Pinpoint the cell where the given text exists, returning its [X, Y] midpoint coordinate. 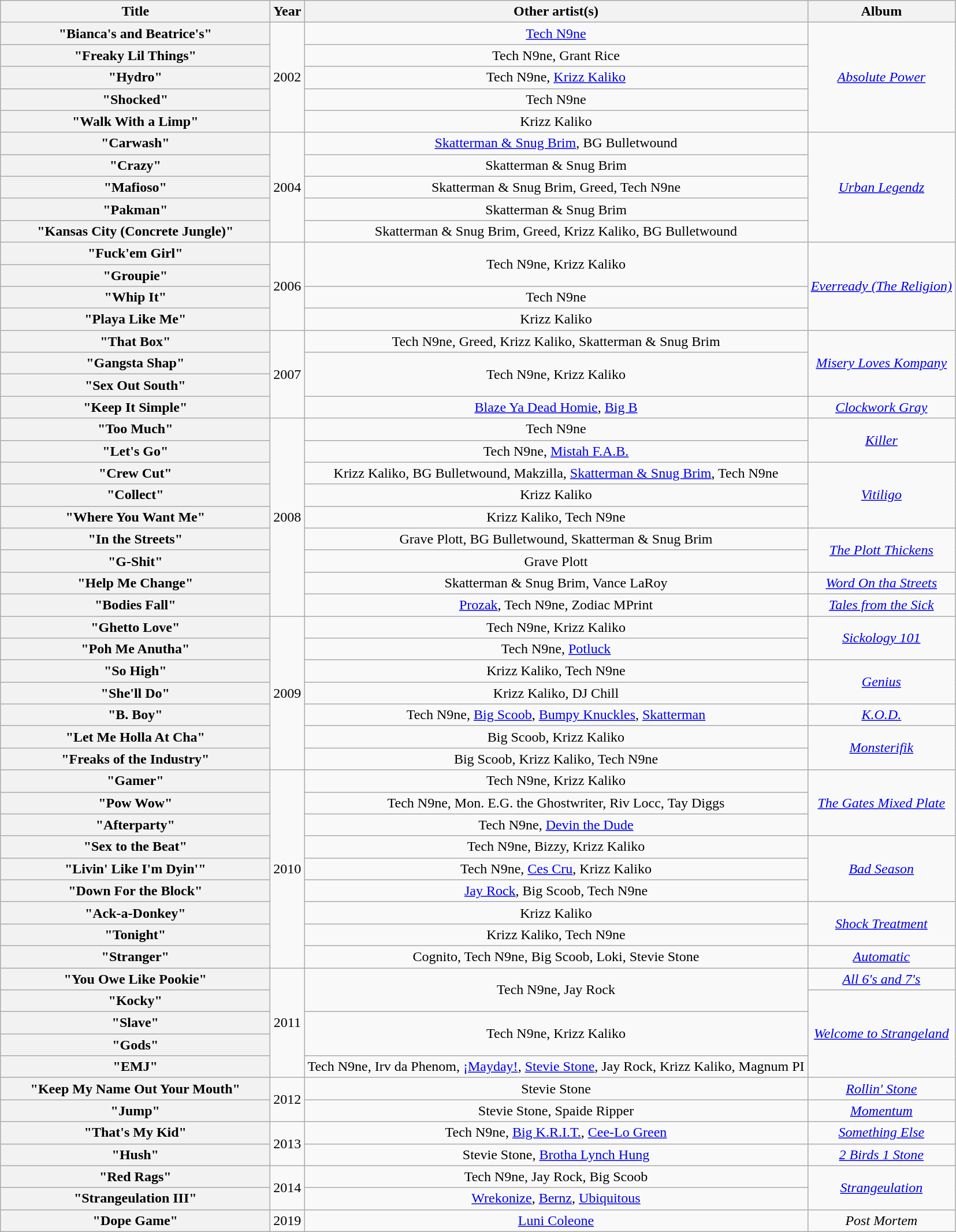
Year [288, 12]
"Crew Cut" [135, 473]
Tech N9ne, Ces Cru, Krizz Kaliko [556, 869]
Monsterifik [881, 748]
Cognito, Tech N9ne, Big Scoob, Loki, Stevie Stone [556, 956]
The Plott Thickens [881, 550]
Tech N9ne, Potluck [556, 649]
Misery Loves Kompany [881, 363]
Tech N9ne, Greed, Krizz Kaliko, Skatterman & Snug Brim [556, 341]
Urban Legendz [881, 187]
Big Scoob, Krizz Kaliko, Tech N9ne [556, 759]
Luni Coleone [556, 1220]
2010 [288, 869]
Momentum [881, 1111]
Tech N9ne, Mon. E.G. the Ghostwriter, Riv Locc, Tay Diggs [556, 803]
"In the Streets" [135, 539]
Tech N9ne, Bizzy, Krizz Kaliko [556, 847]
"Kocky" [135, 1001]
Tech N9ne, Mistah F.A.B. [556, 451]
"Down For the Block" [135, 891]
"Playa Like Me" [135, 319]
"Groupie" [135, 276]
"Ghetto Love" [135, 627]
Tech N9ne, Jay Rock, Big Scoob [556, 1177]
Other artist(s) [556, 12]
"Crazy" [135, 165]
Strangeulation [881, 1188]
Everready (The Religion) [881, 286]
Shock Treatment [881, 924]
"Whip It" [135, 297]
Grave Plott, BG Bulletwound, Skatterman & Snug Brim [556, 539]
"Livin' Like I'm Dyin'" [135, 869]
"She'll Do" [135, 693]
Krizz Kaliko, DJ Chill [556, 693]
"Hydro" [135, 77]
2012 [288, 1100]
2007 [288, 374]
"Ack-a-Donkey" [135, 913]
Word On tha Streets [881, 583]
Killer [881, 440]
Absolute Power [881, 77]
"Where You Want Me" [135, 517]
"Stranger" [135, 956]
"Sex Out South" [135, 385]
"Bodies Fall" [135, 605]
Wrekonize, Bernz, Ubiquitous [556, 1198]
K.O.D. [881, 715]
"Collect" [135, 495]
Skatterman & Snug Brim, Vance LaRoy [556, 583]
Tech N9ne, Jay Rock [556, 990]
"Jump" [135, 1111]
Album [881, 12]
"Sex to the Beat" [135, 847]
2014 [288, 1188]
"Poh Me Anutha" [135, 649]
"That's My Kid" [135, 1133]
Prozak, Tech N9ne, Zodiac MPrint [556, 605]
"Pakman" [135, 209]
2004 [288, 187]
"Tonight" [135, 935]
"Gamer" [135, 781]
Tech N9ne, Irv da Phenom, ¡Mayday!, Stevie Stone, Jay Rock, Krizz Kaliko, Magnum PI [556, 1067]
Rollin' Stone [881, 1089]
"EMJ" [135, 1067]
"Walk With a Limp" [135, 121]
"So High" [135, 671]
"Gangsta Shap" [135, 363]
Stevie Stone, Spaide Ripper [556, 1111]
All 6's and 7's [881, 979]
"Dope Game" [135, 1220]
"Keep It Simple" [135, 407]
Genius [881, 682]
"Keep My Name Out Your Mouth" [135, 1089]
"B. Boy" [135, 715]
"Pow Wow" [135, 803]
Tech N9ne, Big K.R.I.T., Cee-Lo Green [556, 1133]
Stevie Stone, Brotha Lynch Hung [556, 1155]
2011 [288, 1023]
"Fuck'em Girl" [135, 253]
"Strangeulation III" [135, 1198]
"You Owe Like Pookie" [135, 979]
2009 [288, 693]
"G-Shit" [135, 561]
Grave Plott [556, 561]
"Help Me Change" [135, 583]
Clockwork Gray [881, 407]
Stevie Stone [556, 1089]
"Freaks of the Industry" [135, 759]
Skatterman & Snug Brim, BG Bulletwound [556, 143]
2002 [288, 77]
Krizz Kaliko, BG Bulletwound, Makzilla, Skatterman & Snug Brim, Tech N9ne [556, 473]
Sickology 101 [881, 638]
Tech N9ne, Big Scoob, Bumpy Knuckles, Skatterman [556, 715]
"Bianca's and Beatrice's" [135, 34]
"Too Much" [135, 429]
"Shocked" [135, 99]
Tales from the Sick [881, 605]
Something Else [881, 1133]
Bad Season [881, 869]
Big Scoob, Krizz Kaliko [556, 737]
"Kansas City (Concrete Jungle)" [135, 231]
Welcome to Strangeland [881, 1034]
Title [135, 12]
Tech N9ne, Grant Rice [556, 55]
"That Box" [135, 341]
Automatic [881, 956]
Post Mortem [881, 1220]
Blaze Ya Dead Homie, Big B [556, 407]
2008 [288, 518]
2006 [288, 286]
Skatterman & Snug Brim, Greed, Tech N9ne [556, 187]
Vitiligo [881, 495]
"Mafioso" [135, 187]
"Slave" [135, 1023]
"Let Me Holla At Cha" [135, 737]
"Gods" [135, 1045]
"Red Rags" [135, 1177]
The Gates Mixed Plate [881, 803]
Jay Rock, Big Scoob, Tech N9ne [556, 891]
"Afterparty" [135, 825]
"Freaky Lil Things" [135, 55]
Tech N9ne, Devin the Dude [556, 825]
Skatterman & Snug Brim, Greed, Krizz Kaliko, BG Bulletwound [556, 231]
2 Birds 1 Stone [881, 1155]
"Hush" [135, 1155]
2019 [288, 1220]
"Let's Go" [135, 451]
2013 [288, 1144]
"Carwash" [135, 143]
